Pinpoint the cell where the given text exists, returning its [X, Y] midpoint coordinate. 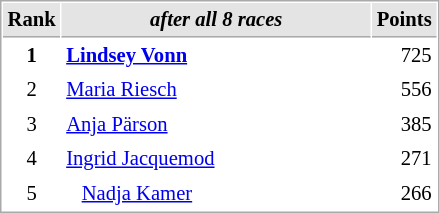
Nadja Kamer [216, 194]
385 [404, 124]
556 [404, 90]
Ingrid Jacquemod [216, 158]
2 [32, 90]
Maria Riesch [216, 90]
Points [404, 20]
5 [32, 194]
Anja Pärson [216, 124]
4 [32, 158]
266 [404, 194]
271 [404, 158]
Lindsey Vonn [216, 56]
Rank [32, 20]
1 [32, 56]
725 [404, 56]
after all 8 races [216, 20]
3 [32, 124]
